Identify which cell holds the provided text, then report its [x, y] central coordinate. 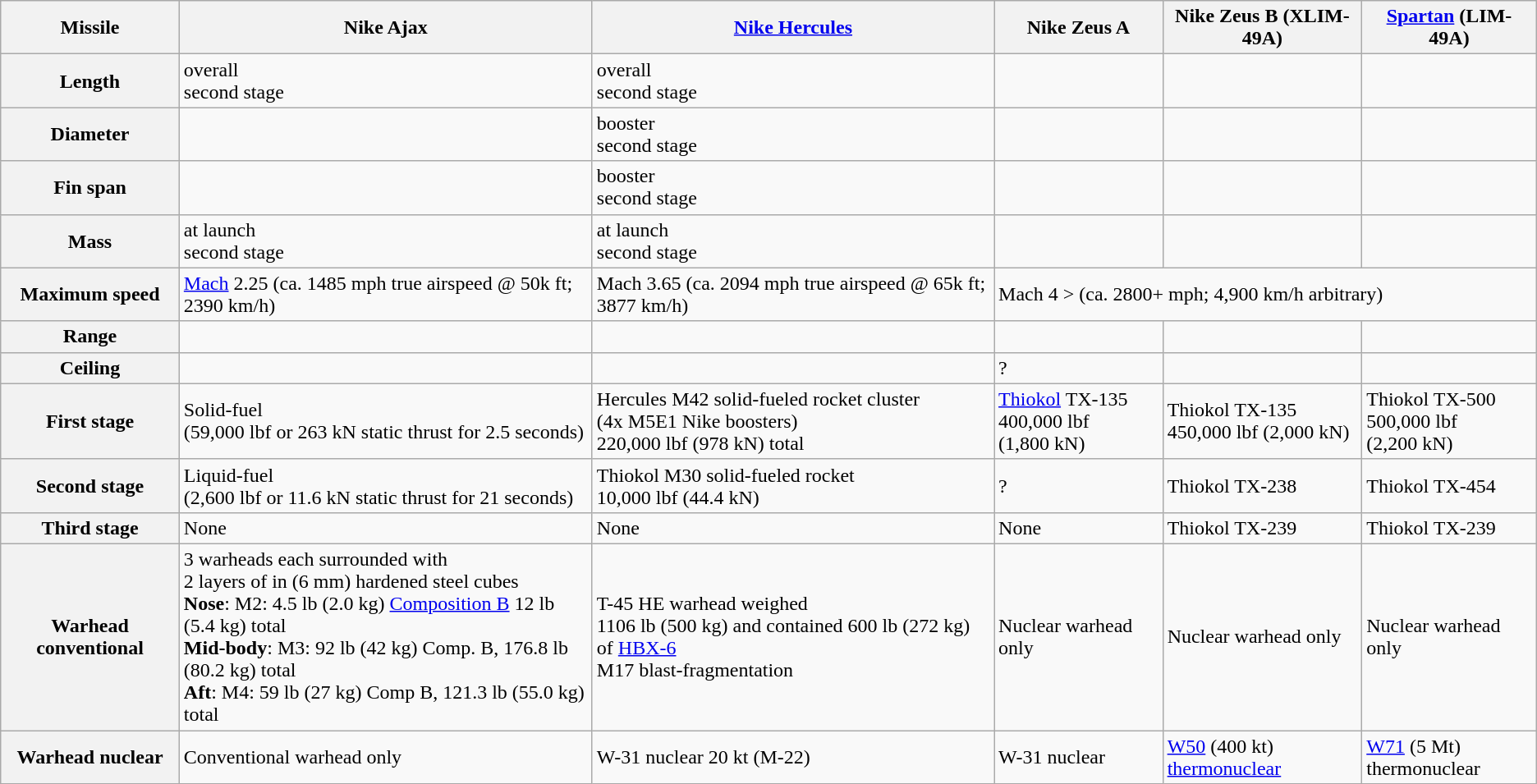
Diameter [90, 135]
Fin span [90, 187]
Nike Zeus B (XLIM-49A) [1263, 28]
overall second stage [793, 80]
Mach 2.25 (ca. 1485 mph true airspeed @ 50k ft; 2390 km/h) [386, 294]
Warhead conventional [90, 637]
overallsecond stage [386, 80]
Solid-fuel(59,000 lbf or 263 kN static thrust for 2.5 seconds) [386, 421]
W-31 nuclear [1079, 757]
Nike Hercules [793, 28]
Missile [90, 28]
Maximum speed [90, 294]
Length [90, 80]
W50 (400 kt)thermonuclear [1263, 757]
Warhead nuclear [90, 757]
Mach 4 > (ca. 2800+ mph; 4,900 km/h arbitrary) [1266, 294]
W-31 nuclear 20 kt (M-22) [793, 757]
Second stage [90, 486]
Liquid-fuel(2,600 lbf or 11.6 kN static thrust for 21 seconds) [386, 486]
Mach 3.65 (ca. 2094 mph true airspeed @ 65k ft; 3877 km/h) [793, 294]
Conventional warhead only [386, 757]
W71 (5 Mt)thermonuclear [1450, 757]
Thiokol TX-238 [1263, 486]
Nike Zeus A [1079, 28]
Thiokol TX-135400,000 lbf (1,800 kN) [1079, 421]
Thiokol M30 solid-fueled rocket10,000 lbf (44.4 kN) [793, 486]
Thiokol TX-500500,000 lbf (2,200 kN) [1450, 421]
Third stage [90, 528]
Thiokol TX-454 [1450, 486]
T-45 HE warhead weighed1106 lb (500 kg) and contained 600 lb (272 kg) of HBX-6M17 blast-fragmentation [793, 637]
Hercules M42 solid-fueled rocket cluster(4x M5E1 Nike boosters)220,000 lbf (978 kN) total [793, 421]
Spartan (LIM-49A) [1450, 28]
Mass [90, 241]
Nike Ajax [386, 28]
Thiokol TX-135450,000 lbf (2,000 kN) [1263, 421]
First stage [90, 421]
Ceiling [90, 368]
Range [90, 337]
